Extract the (X, Y) coordinate from the center of the cell holding the provided text.  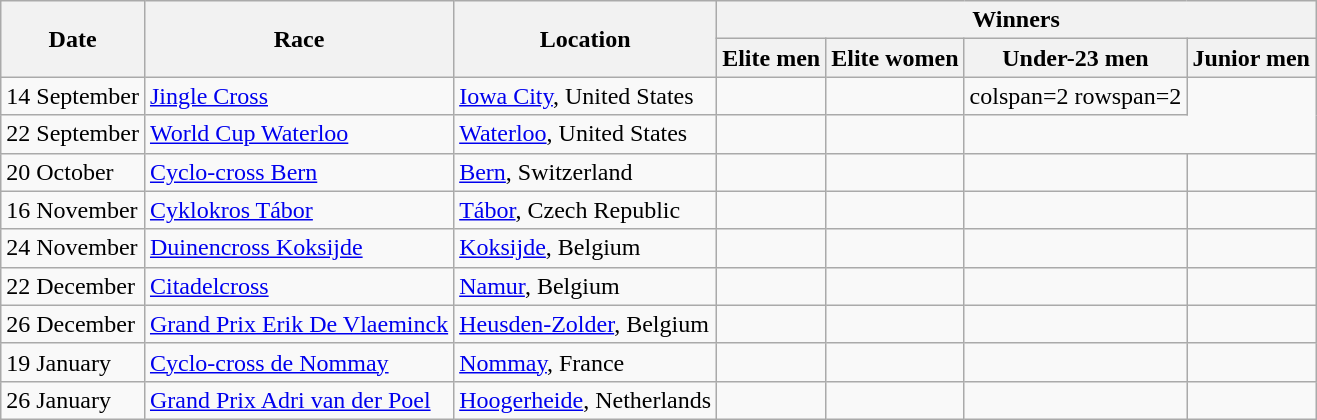
Nommay, France (586, 362)
Cyclo-cross Bern (298, 172)
22 September (73, 134)
Waterloo, United States (586, 134)
14 September (73, 96)
Winners (1016, 20)
24 November (73, 248)
20 October (73, 172)
Citadelcross (298, 286)
26 January (73, 400)
Grand Prix Adri van der Poel (298, 400)
Bern, Switzerland (586, 172)
Heusden-Zolder, Belgium (586, 324)
Date (73, 39)
Tábor, Czech Republic (586, 210)
Grand Prix Erik De Vlaeminck (298, 324)
Junior men (1252, 58)
Koksijde, Belgium (586, 248)
16 November (73, 210)
Jingle Cross (298, 96)
Cyklokros Tábor (298, 210)
Elite women (895, 58)
Namur, Belgium (586, 286)
Location (586, 39)
World Cup Waterloo (298, 134)
Duinencross Koksijde (298, 248)
Elite men (772, 58)
Iowa City, United States (586, 96)
22 December (73, 286)
Cyclo-cross de Nommay (298, 362)
26 December (73, 324)
Race (298, 39)
colspan=2 rowspan=2 (1076, 96)
19 January (73, 362)
Hoogerheide, Netherlands (586, 400)
Under-23 men (1076, 58)
